Determine the [x, y] coordinate at the center of the cell enclosing the given text.  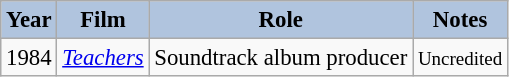
Uncredited [460, 58]
Soundtrack album producer [281, 58]
Teachers [103, 58]
Film [103, 20]
1984 [29, 58]
Role [281, 20]
Notes [460, 20]
Year [29, 20]
